Detect which cell encompasses the target text, then output its [x, y] center coordinate. 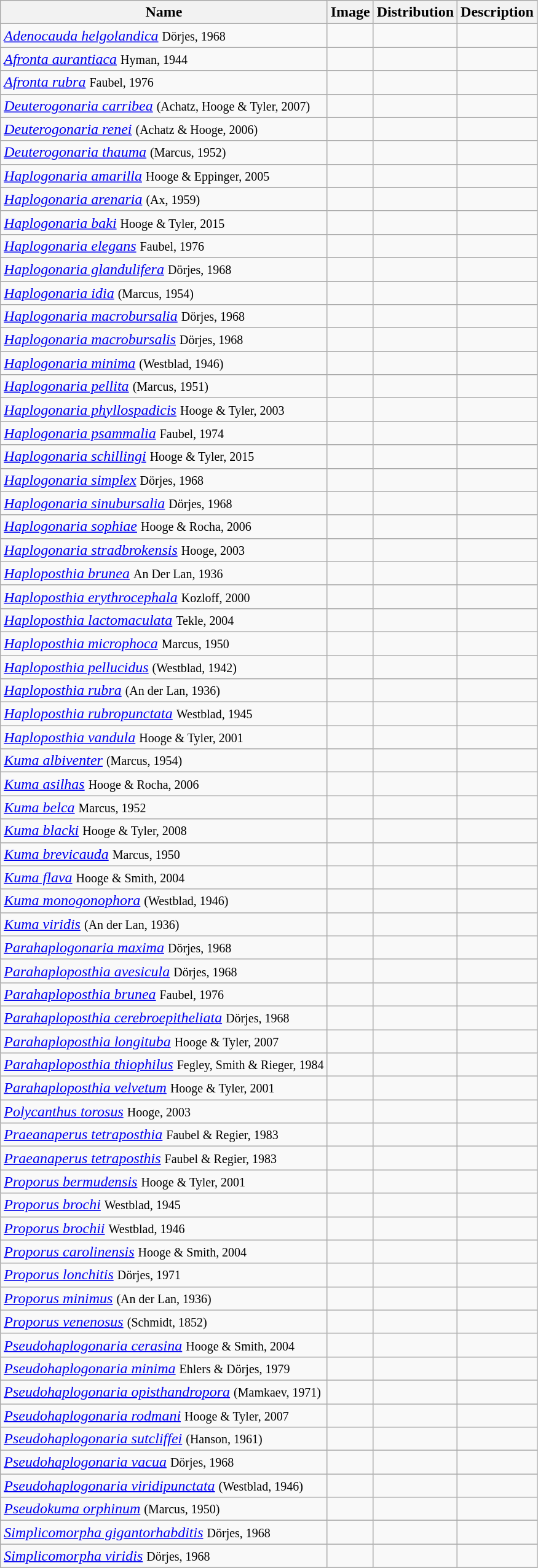
Distribution [415, 12]
Haplogonaria glandulifera Dörjes, 1968 [164, 269]
Haplogonaria sophiae Hooge & Rocha, 2006 [164, 527]
Deuterogonaria thauma (Marcus, 1952) [164, 152]
Haplogonaria arenaria (Ax, 1959) [164, 199]
Kuma blacki Hooge & Tyler, 2008 [164, 831]
Kuma albiventer (Marcus, 1954) [164, 761]
Haploposthia vandula Hooge & Tyler, 2001 [164, 737]
Simplicomorpha viridis Dörjes, 1968 [164, 1556]
Kuma flava Hooge & Smith, 2004 [164, 877]
Kuma monogonophora (Westblad, 1946) [164, 901]
Haplogonaria stradbrokensis Hooge, 2003 [164, 550]
Haploposthia microphoca Marcus, 1950 [164, 643]
Kuma brevicauda Marcus, 1950 [164, 854]
Deuterogonaria renei (Achatz & Hooge, 2006) [164, 129]
Simplicomorpha gigantorhabditis Dörjes, 1968 [164, 1532]
Haplogonaria baki Hooge & Tyler, 2015 [164, 222]
Haplogonaria schillingi Hooge & Tyler, 2015 [164, 457]
Haplogonaria macrobursalia Dörjes, 1968 [164, 316]
Praeanaperus tetraposthis Faubel & Regier, 1983 [164, 1158]
Haploposthia rubropunctata Westblad, 1945 [164, 714]
Proporus venenosus (Schmidt, 1852) [164, 1322]
Proporus lonchitis Dörjes, 1971 [164, 1275]
Haplogonaria psammalia Faubel, 1974 [164, 433]
Haplogonaria phyllospadicis Hooge & Tyler, 2003 [164, 410]
Pseudohaplogonaria vacua Dörjes, 1968 [164, 1462]
Parahaploposthia thiophilus Fegley, Smith & Rieger, 1984 [164, 1065]
Haplogonaria macrobursalis Dörjes, 1968 [164, 340]
Pseudokuma orphinum (Marcus, 1950) [164, 1509]
Parahaploposthia longituba Hooge & Tyler, 2007 [164, 1041]
Haploposthia erythrocephala Kozloff, 2000 [164, 597]
Polycanthus torosus Hooge, 2003 [164, 1111]
Haploposthia brunea An Der Lan, 1936 [164, 573]
Haploposthia lactomaculata Tekle, 2004 [164, 620]
Praeanaperus tetraposthia Faubel & Regier, 1983 [164, 1135]
Haplogonaria pellita (Marcus, 1951) [164, 386]
Image [350, 12]
Proporus bermudensis Hooge & Tyler, 2001 [164, 1182]
Parahaplogonaria maxima Dörjes, 1968 [164, 947]
Name [164, 12]
Parahaploposthia brunea Faubel, 1976 [164, 994]
Haplogonaria sinubursalia Dörjes, 1968 [164, 503]
Afronta aurantiaca Hyman, 1944 [164, 59]
Haplogonaria minima (Westblad, 1946) [164, 363]
Haplogonaria idia (Marcus, 1954) [164, 293]
Haplogonaria simplex Dörjes, 1968 [164, 480]
Adenocauda helgolandica Dörjes, 1968 [164, 36]
Description [497, 12]
Pseudohaplogonaria rodmani Hooge & Tyler, 2007 [164, 1415]
Pseudohaplogonaria cerasina Hooge & Smith, 2004 [164, 1345]
Parahaploposthia avesicula Dörjes, 1968 [164, 971]
Proporus carolinensis Hooge & Smith, 2004 [164, 1252]
Haplogonaria amarilla Hooge & Eppinger, 2005 [164, 176]
Haploposthia pellucidus (Westblad, 1942) [164, 667]
Haplogonaria elegans Faubel, 1976 [164, 246]
Pseudohaplogonaria viridipunctata (Westblad, 1946) [164, 1486]
Proporus brochii Westblad, 1946 [164, 1228]
Proporus minimus (An der Lan, 1936) [164, 1298]
Parahaploposthia cerebroepitheliata Dörjes, 1968 [164, 1017]
Deuterogonaria carribea (Achatz, Hooge & Tyler, 2007) [164, 106]
Pseudohaplogonaria sutcliffei (Hanson, 1961) [164, 1439]
Afronta rubra Faubel, 1976 [164, 82]
Kuma belca Marcus, 1952 [164, 807]
Kuma viridis (An der Lan, 1936) [164, 924]
Pseudohaplogonaria minima Ehlers & Dörjes, 1979 [164, 1368]
Pseudohaplogonaria opisthandropora (Mamkaev, 1971) [164, 1392]
Parahaploposthia velvetum Hooge & Tyler, 2001 [164, 1088]
Kuma asilhas Hooge & Rocha, 2006 [164, 784]
Proporus brochi Westblad, 1945 [164, 1205]
Haploposthia rubra (An der Lan, 1936) [164, 691]
